Return the (X, Y) coordinate for the center point of the cell that contains the specified text.  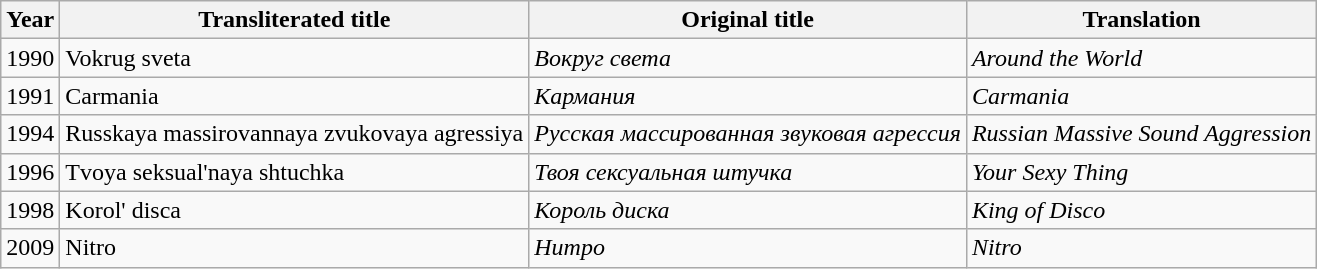
1998 (30, 210)
Tvoya seksual'naya shtuchka (294, 172)
1994 (30, 134)
1996 (30, 172)
Translation (1141, 20)
Your Sexy Thing (1141, 172)
Around the World (1141, 58)
Russian Massive Sound Aggression (1141, 134)
Year (30, 20)
Vokrug sveta (294, 58)
Korol' disca (294, 210)
Нитро (748, 248)
1990 (30, 58)
Transliterated title (294, 20)
2009 (30, 248)
Русская массированная звуковая агрессия (748, 134)
Вокруг света (748, 58)
Король диска (748, 210)
Russkaya massirovannaya zvukovaya agressiya (294, 134)
Кармания (748, 96)
1991 (30, 96)
King of Disco (1141, 210)
Original title (748, 20)
Твоя сексуальная штучка (748, 172)
